For the text-containing cell, return its midpoint in (x, y) coordinate format. 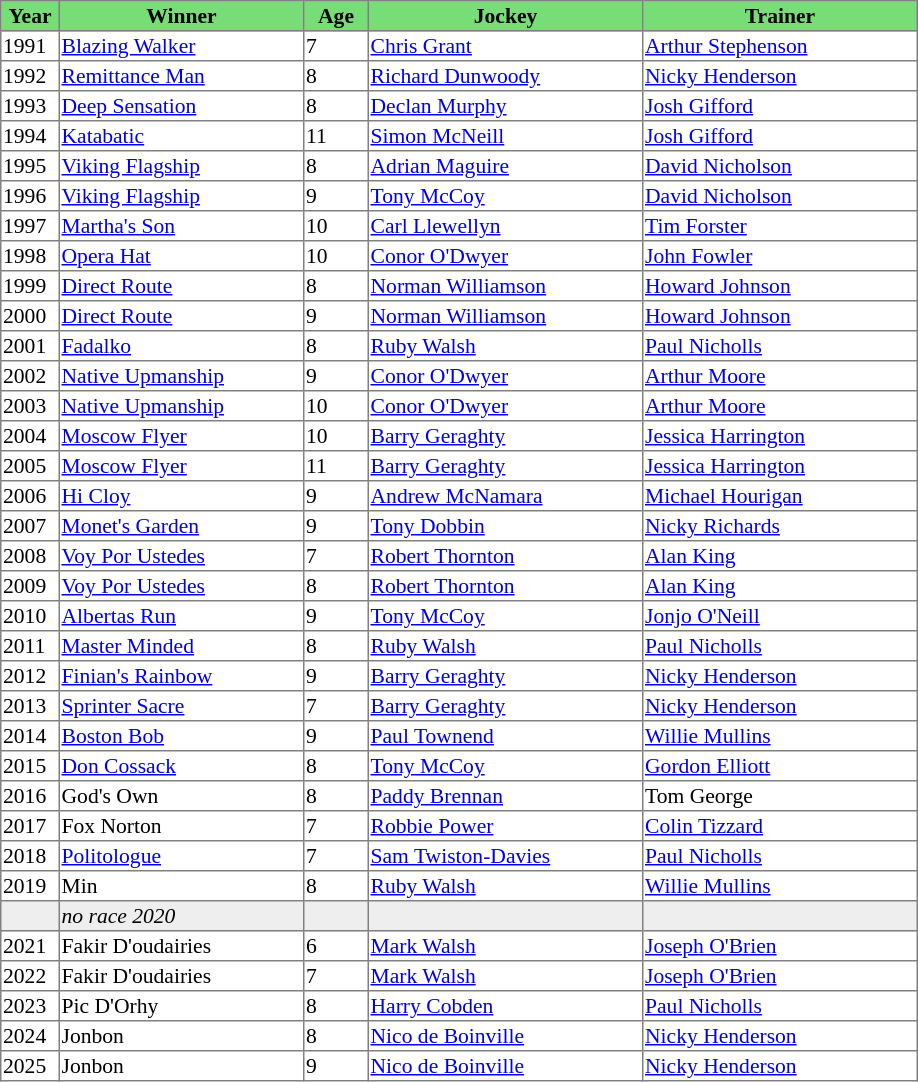
2024 (30, 1036)
Simon McNeill (505, 136)
2025 (30, 1066)
2003 (30, 406)
2008 (30, 556)
Gordon Elliott (780, 766)
Sprinter Sacre (181, 706)
Michael Hourigan (780, 496)
Master Minded (181, 646)
Chris Grant (505, 46)
2018 (30, 856)
Martha's Son (181, 226)
Nicky Richards (780, 526)
2011 (30, 646)
2009 (30, 586)
2021 (30, 946)
Fox Norton (181, 826)
Sam Twiston-Davies (505, 856)
Pic D'Orhy (181, 1006)
God's Own (181, 796)
Carl Llewellyn (505, 226)
1997 (30, 226)
2015 (30, 766)
Fadalko (181, 346)
2010 (30, 616)
Remittance Man (181, 76)
2002 (30, 376)
Opera Hat (181, 256)
2000 (30, 316)
Adrian Maguire (505, 166)
Katabatic (181, 136)
Min (181, 886)
1999 (30, 286)
2005 (30, 466)
2006 (30, 496)
2023 (30, 1006)
Richard Dunwoody (505, 76)
Trainer (780, 16)
Age (336, 16)
no race 2020 (181, 916)
Paddy Brennan (505, 796)
2007 (30, 526)
Jockey (505, 16)
6 (336, 946)
Monet's Garden (181, 526)
2013 (30, 706)
Arthur Stephenson (780, 46)
1991 (30, 46)
2001 (30, 346)
Tony Dobbin (505, 526)
Andrew McNamara (505, 496)
Hi Cloy (181, 496)
2016 (30, 796)
Deep Sensation (181, 106)
2017 (30, 826)
Blazing Walker (181, 46)
1998 (30, 256)
2012 (30, 676)
2004 (30, 436)
2014 (30, 736)
Jonjo O'Neill (780, 616)
Winner (181, 16)
Harry Cobden (505, 1006)
1995 (30, 166)
Albertas Run (181, 616)
2019 (30, 886)
2022 (30, 976)
1992 (30, 76)
Boston Bob (181, 736)
Politologue (181, 856)
Colin Tizzard (780, 826)
1994 (30, 136)
1996 (30, 196)
Tim Forster (780, 226)
Paul Townend (505, 736)
Year (30, 16)
Tom George (780, 796)
Don Cossack (181, 766)
Finian's Rainbow (181, 676)
Robbie Power (505, 826)
1993 (30, 106)
John Fowler (780, 256)
Declan Murphy (505, 106)
